Identify which cell holds the provided text, then report its (x, y) central coordinate. 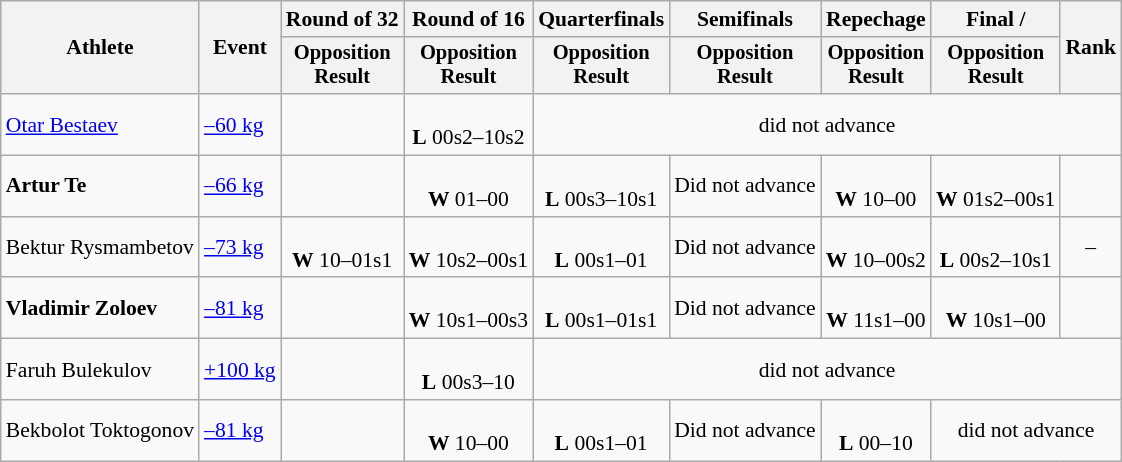
– (1090, 248)
–60 kg (240, 124)
W 10–00s2 (876, 248)
L 00s3–10 (468, 370)
W 10s2–00s1 (468, 248)
L 00s2–10s2 (468, 124)
W 11s1–00 (876, 308)
L 00–10 (876, 430)
Otar Bestaev (100, 124)
Bektur Rysmambetov (100, 248)
Round of 32 (342, 19)
Final / (996, 19)
Athlete (100, 48)
Semifinals (745, 19)
W 10–01s1 (342, 248)
Faruh Bulekulov (100, 370)
Quarterfinals (601, 19)
L 00s1–01s1 (601, 308)
Artur Te (100, 186)
L 00s3–10s1 (601, 186)
Event (240, 48)
Rank (1090, 48)
Vladimir Zoloev (100, 308)
W 10s1–00 (996, 308)
Round of 16 (468, 19)
W 01–00 (468, 186)
W 10s1–00s3 (468, 308)
Repechage (876, 19)
–66 kg (240, 186)
–73 kg (240, 248)
+100 kg (240, 370)
L 00s2–10s1 (996, 248)
Bekbolot Toktogonov (100, 430)
W 01s2–00s1 (996, 186)
